Detect which cell encompasses the target text, then output its (x, y) center coordinate. 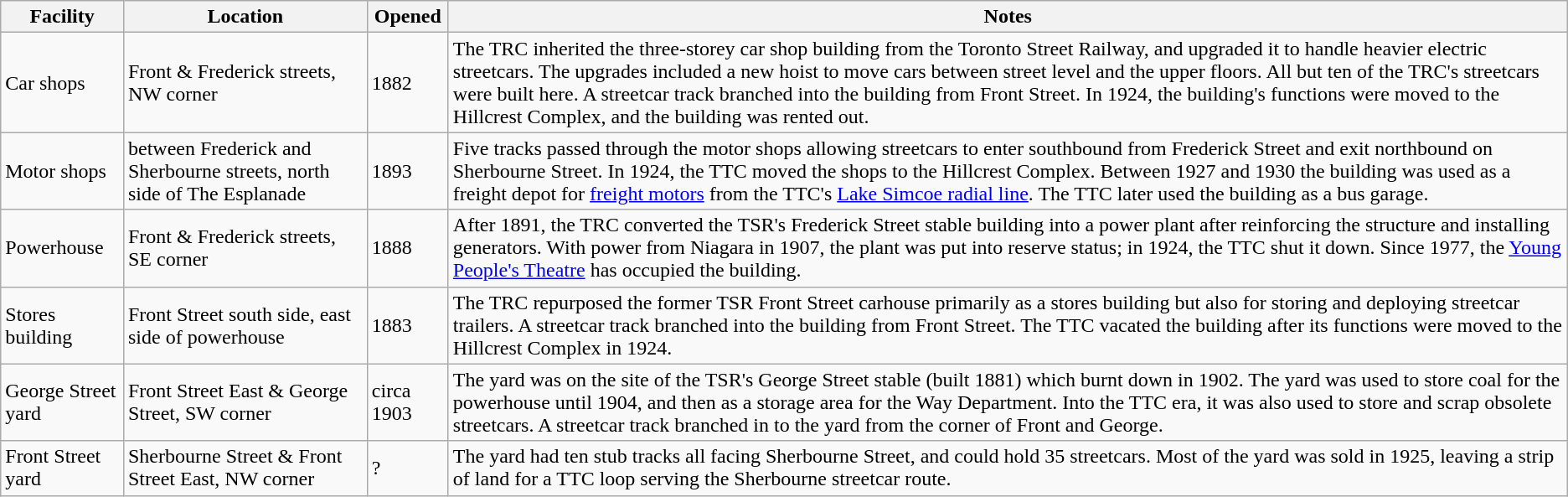
Location (245, 17)
Front Street yard (62, 468)
Front & Frederick streets, NW corner (245, 82)
Sherbourne Street & Front Street East, NW corner (245, 468)
Car shops (62, 82)
Stores building (62, 325)
Opened (407, 17)
1893 (407, 171)
Facility (62, 17)
Powerhouse (62, 248)
1883 (407, 325)
Motor shops (62, 171)
Front & Frederick streets, SE corner (245, 248)
1888 (407, 248)
Front Street south side, east side of powerhouse (245, 325)
1882 (407, 82)
circa 1903 (407, 402)
George Street yard (62, 402)
Front Street East & George Street, SW corner (245, 402)
? (407, 468)
Notes (1008, 17)
between Frederick and Sherbourne streets, north side of The Esplanade (245, 171)
